From the cell containing the given text, extract its center point as (x, y) coordinate. 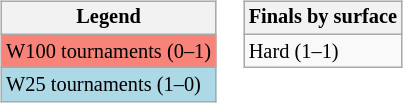
Finals by surface (323, 18)
Hard (1–1) (323, 51)
W100 tournaments (0–1) (108, 51)
Legend (108, 18)
W25 tournaments (1–0) (108, 85)
